Determine the [X, Y] coordinate at the center of the cell enclosing the given text.  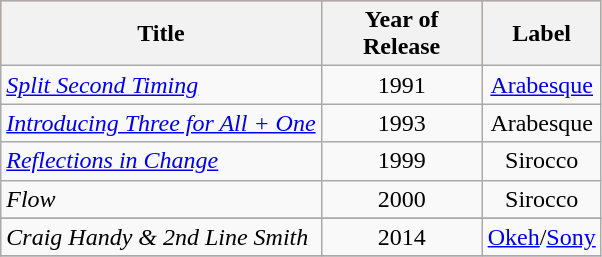
Label [542, 34]
1993 [402, 123]
Reflections in Change [161, 161]
2000 [402, 199]
Split Second Timing [161, 85]
Introducing Three for All + One [161, 123]
Okeh/Sony [542, 237]
Craig Handy & 2nd Line Smith [161, 237]
2014 [402, 237]
1999 [402, 161]
Flow [161, 199]
Title [161, 34]
1991 [402, 85]
Year of Release [402, 34]
